Extract the (X, Y) coordinate from the center of the cell holding the provided text.  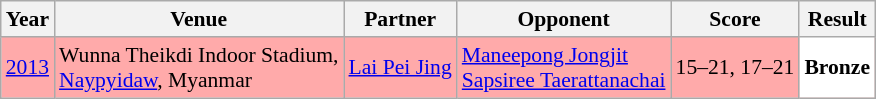
Wunna Theikdi Indoor Stadium,Naypyidaw, Myanmar (198, 68)
Score (736, 19)
Year (28, 19)
Result (837, 19)
Opponent (564, 19)
Maneepong Jongjit Sapsiree Taerattanachai (564, 68)
15–21, 17–21 (736, 68)
2013 (28, 68)
Venue (198, 19)
Bronze (837, 68)
Lai Pei Jing (400, 68)
Partner (400, 19)
